Pinpoint the cell where the given text exists, returning its [x, y] midpoint coordinate. 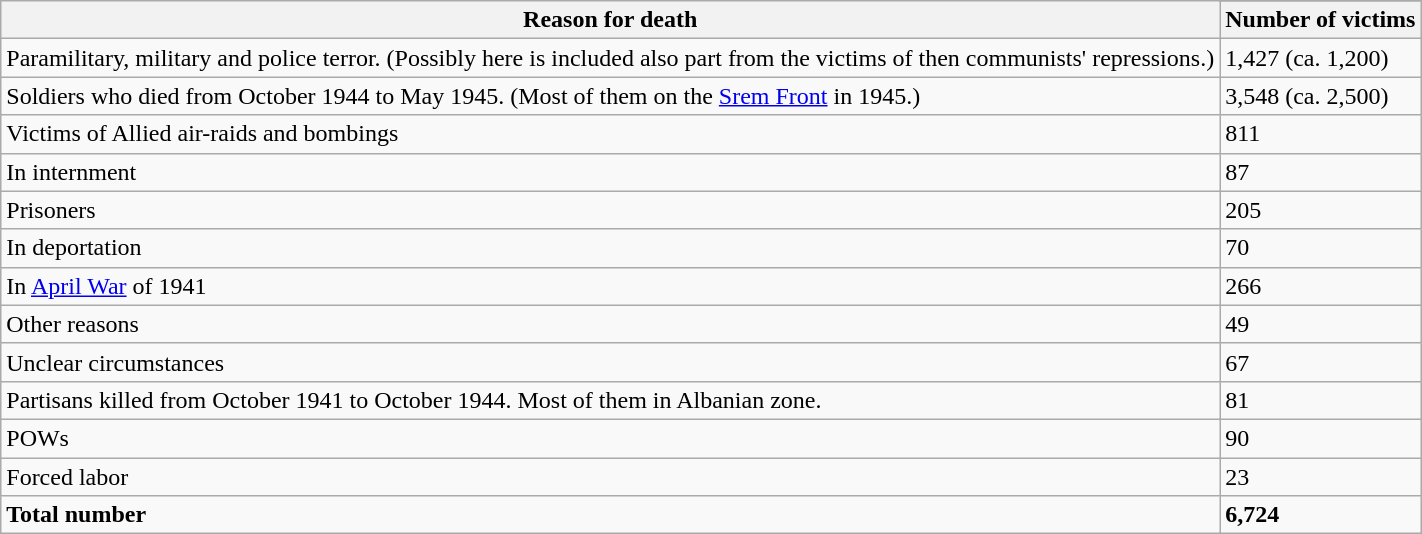
70 [1320, 248]
Unclear circumstances [610, 362]
Forced labor [610, 477]
Reason for death [610, 20]
90 [1320, 438]
6,724 [1320, 515]
23 [1320, 477]
POWs [610, 438]
In April War of 1941 [610, 286]
Partisans killed from October 1941 to October 1944. Most of them in Albanian zone. [610, 400]
In internment [610, 172]
Prisoners [610, 210]
266 [1320, 286]
49 [1320, 324]
3,548 (ca. 2,500) [1320, 96]
Paramilitary, military and police terror. (Possibly here is included also part from the victims of then communists' repressions.) [610, 58]
Victims of Allied air-raids and bombings [610, 134]
811 [1320, 134]
205 [1320, 210]
67 [1320, 362]
Total number [610, 515]
Other reasons [610, 324]
87 [1320, 172]
Number of victims [1320, 20]
1,427 (ca. 1,200) [1320, 58]
In deportation [610, 248]
81 [1320, 400]
Soldiers who died from October 1944 to May 1945. (Most of them on the Srem Front in 1945.) [610, 96]
